Return (X, Y) of the center of cell containing provided text 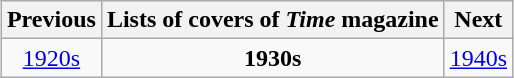
1920s (51, 58)
Lists of covers of Time magazine (272, 20)
1940s (478, 58)
Previous (51, 20)
Next (478, 20)
1930s (272, 58)
